Output the [x, y] coordinate of the center of the cell containing the given text.  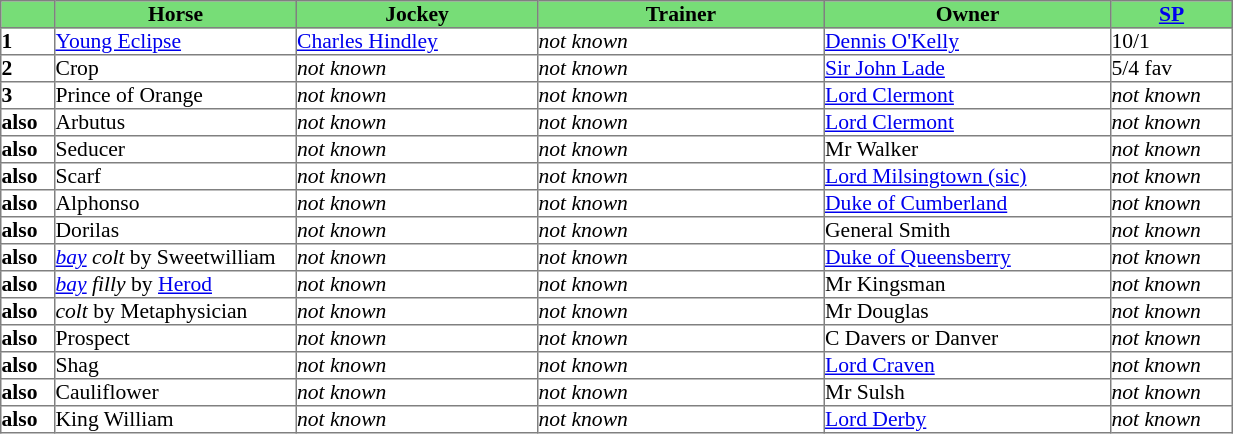
Crop [176, 68]
Lord Craven [967, 366]
Mr Walker [967, 150]
Dennis O'Kelly [967, 42]
bay filly by Herod [176, 284]
colt by Metaphysician [176, 312]
bay colt by Sweetwilliam [176, 258]
Sir John Lade [967, 68]
Lord Milsingtown (sic) [967, 176]
5/4 fav [1172, 68]
Prospect [176, 338]
10/1 [1172, 42]
General Smith [967, 230]
Young Eclipse [176, 42]
C Davers or Danver [967, 338]
Mr Kingsman [967, 284]
King William [176, 420]
Scarf [176, 176]
Lord Derby [967, 420]
Dorilas [176, 230]
Trainer [681, 14]
Arbutus [176, 122]
Shag [176, 366]
Horse [176, 14]
Duke of Queensberry [967, 258]
Duke of Cumberland [967, 204]
Mr Sulsh [967, 392]
Charles Hindley [417, 42]
Cauliflower [176, 392]
3 [28, 96]
Prince of Orange [176, 96]
SP [1172, 14]
Jockey [417, 14]
Alphonso [176, 204]
1 [28, 42]
2 [28, 68]
Owner [967, 14]
Mr Douglas [967, 312]
Seducer [176, 150]
